Pinpoint the cell where the given text exists, returning its (X, Y) midpoint coordinate. 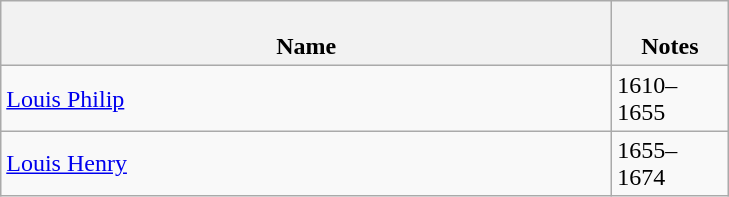
Louis Henry (306, 164)
1655–1674 (670, 164)
1610–1655 (670, 98)
Notes (670, 34)
Name (306, 34)
Louis Philip (306, 98)
